Capture the cell that displays the provided text and extract its [X, Y] central coordinate. 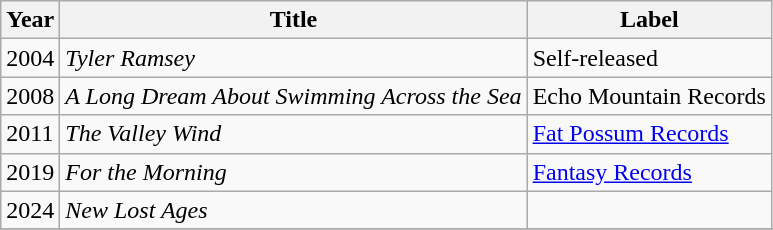
The Valley Wind [294, 134]
Fat Possum Records [649, 134]
2011 [30, 134]
Fantasy Records [649, 172]
2024 [30, 210]
2004 [30, 58]
Year [30, 20]
A Long Dream About Swimming Across the Sea [294, 96]
2008 [30, 96]
For the Morning [294, 172]
2019 [30, 172]
Label [649, 20]
Title [294, 20]
New Lost Ages [294, 210]
Echo Mountain Records [649, 96]
Self-released [649, 58]
Tyler Ramsey [294, 58]
